Determine the [X, Y] coordinate at the center of the cell enclosing the given text.  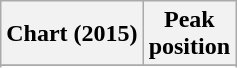
Peak position [189, 34]
Chart (2015) [72, 34]
